Return the (x, y) coordinate for the center point of the cell that contains the specified text.  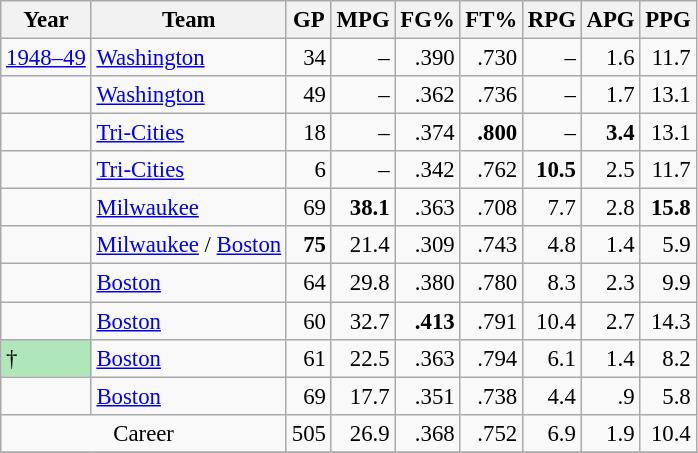
Team (188, 20)
6.9 (552, 433)
49 (308, 95)
1.7 (610, 95)
38.1 (363, 208)
.743 (492, 245)
1948–49 (46, 58)
2.3 (610, 283)
Milwaukee / Boston (188, 245)
.791 (492, 321)
5.9 (668, 245)
.780 (492, 283)
PPG (668, 20)
.9 (610, 396)
64 (308, 283)
1.9 (610, 433)
15.8 (668, 208)
FG% (428, 20)
.730 (492, 58)
34 (308, 58)
.752 (492, 433)
21.4 (363, 245)
.351 (428, 396)
10.5 (552, 170)
.708 (492, 208)
6.1 (552, 358)
17.7 (363, 396)
.794 (492, 358)
2.5 (610, 170)
.380 (428, 283)
75 (308, 245)
FT% (492, 20)
18 (308, 133)
.390 (428, 58)
Year (46, 20)
5.8 (668, 396)
8.2 (668, 358)
RPG (552, 20)
GP (308, 20)
.736 (492, 95)
.368 (428, 433)
APG (610, 20)
505 (308, 433)
4.8 (552, 245)
.762 (492, 170)
3.4 (610, 133)
Career (144, 433)
14.3 (668, 321)
32.7 (363, 321)
26.9 (363, 433)
1.6 (610, 58)
.374 (428, 133)
.413 (428, 321)
4.4 (552, 396)
MPG (363, 20)
9.9 (668, 283)
† (46, 358)
8.3 (552, 283)
2.7 (610, 321)
.362 (428, 95)
.738 (492, 396)
Milwaukee (188, 208)
.800 (492, 133)
.309 (428, 245)
2.8 (610, 208)
60 (308, 321)
22.5 (363, 358)
6 (308, 170)
7.7 (552, 208)
29.8 (363, 283)
61 (308, 358)
.342 (428, 170)
